Locate the cell with the specified text and output its [x, y] center coordinate. 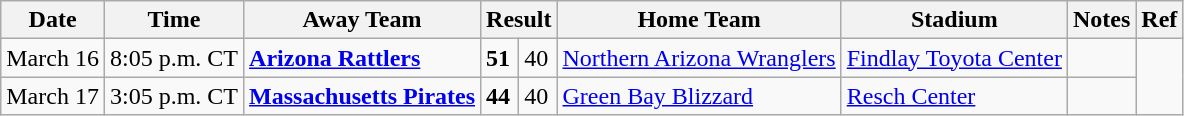
Ref [1160, 20]
Notes [1101, 20]
Arizona Rattlers [362, 58]
8:05 p.m. CT [174, 58]
March 17 [53, 96]
51 [500, 58]
March 16 [53, 58]
Result [519, 20]
Resch Center [954, 96]
Green Bay Blizzard [699, 96]
Massachusetts Pirates [362, 96]
3:05 p.m. CT [174, 96]
Northern Arizona Wranglers [699, 58]
Away Team [362, 20]
Findlay Toyota Center [954, 58]
Date [53, 20]
44 [500, 96]
Stadium [954, 20]
Time [174, 20]
Home Team [699, 20]
